Locate the cell with the specified text and output its (X, Y) center coordinate. 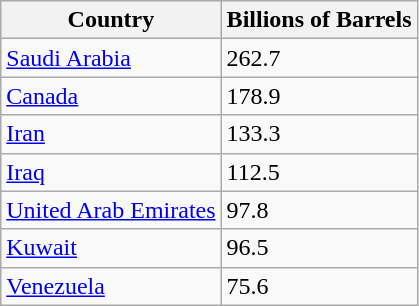
96.5 (319, 248)
Iran (111, 134)
133.3 (319, 134)
Venezuela (111, 286)
178.9 (319, 96)
Kuwait (111, 248)
262.7 (319, 58)
Saudi Arabia (111, 58)
Iraq (111, 172)
97.8 (319, 210)
75.6 (319, 286)
Billions of Barrels (319, 20)
United Arab Emirates (111, 210)
Canada (111, 96)
112.5 (319, 172)
Country (111, 20)
